From the cell containing the given text, extract its center point as [X, Y] coordinate. 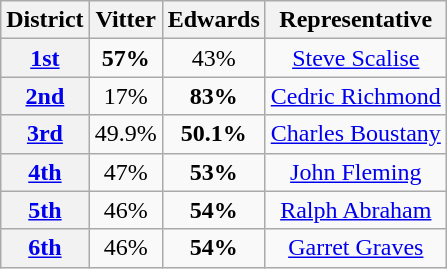
43% [214, 58]
2nd [45, 96]
49.9% [126, 134]
5th [45, 210]
17% [126, 96]
Steve Scalise [356, 58]
4th [45, 172]
Cedric Richmond [356, 96]
District [45, 20]
53% [214, 172]
Representative [356, 20]
50.1% [214, 134]
6th [45, 248]
Garret Graves [356, 248]
Ralph Abraham [356, 210]
83% [214, 96]
47% [126, 172]
57% [126, 58]
John Fleming [356, 172]
1st [45, 58]
Charles Boustany [356, 134]
Vitter [126, 20]
Edwards [214, 20]
3rd [45, 134]
